Pinpoint the cell where the given text exists, returning its (X, Y) midpoint coordinate. 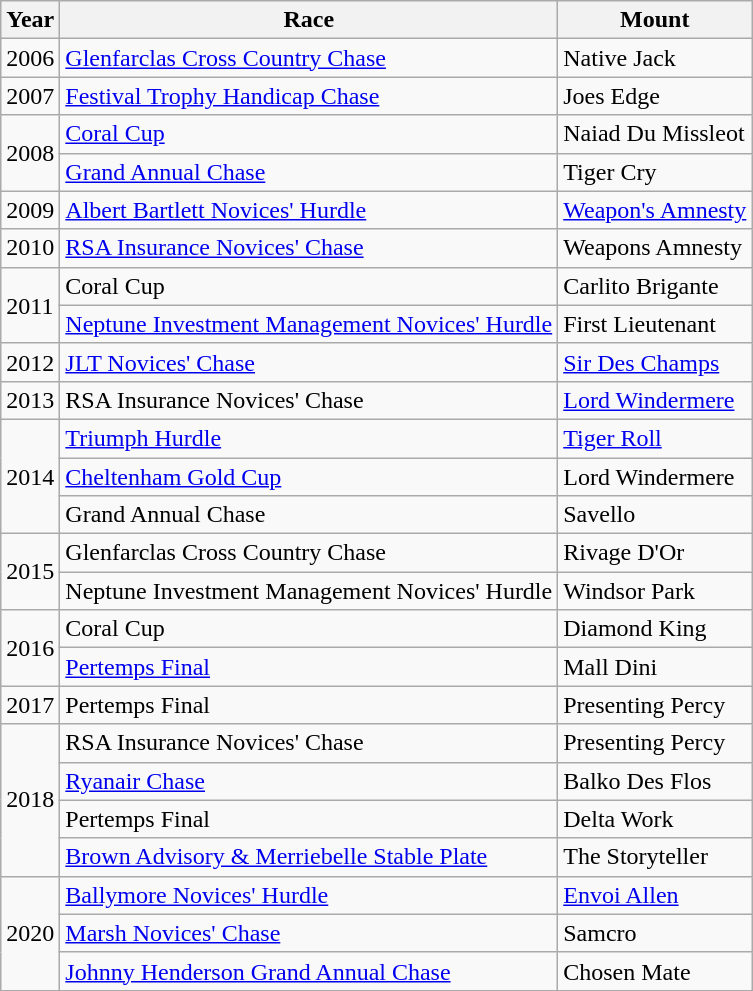
Carlito Brigante (655, 286)
2008 (30, 153)
Cheltenham Gold Cup (309, 477)
Envoi Allen (655, 895)
Mount (655, 20)
Weapons Amnesty (655, 248)
2017 (30, 705)
Native Jack (655, 58)
Diamond King (655, 629)
Chosen Mate (655, 971)
2018 (30, 800)
Delta Work (655, 819)
2007 (30, 96)
2016 (30, 648)
Balko Des Flos (655, 781)
Savello (655, 515)
2011 (30, 305)
2006 (30, 58)
2009 (30, 210)
Sir Des Champs (655, 362)
Weapon's Amnesty (655, 210)
2013 (30, 400)
Ryanair Chase (309, 781)
First Lieutenant (655, 324)
Joes Edge (655, 96)
Race (309, 20)
Marsh Novices' Chase (309, 933)
Johnny Henderson Grand Annual Chase (309, 971)
2020 (30, 933)
Brown Advisory & Merriebelle Stable Plate (309, 857)
Rivage D'Or (655, 553)
The Storyteller (655, 857)
JLT Novices' Chase (309, 362)
Mall Dini (655, 667)
Naiad Du Missleot (655, 134)
Windsor Park (655, 591)
2014 (30, 476)
Triumph Hurdle (309, 438)
Albert Bartlett Novices' Hurdle (309, 210)
2010 (30, 248)
2015 (30, 572)
Tiger Cry (655, 172)
Festival Trophy Handicap Chase (309, 96)
Tiger Roll (655, 438)
Year (30, 20)
Ballymore Novices' Hurdle (309, 895)
2012 (30, 362)
Samcro (655, 933)
